Determine the [x, y] coordinate at the center of the cell enclosing the given text.  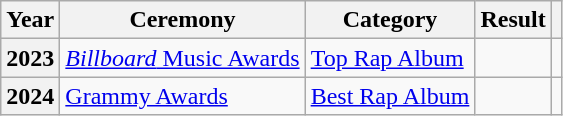
2024 [30, 96]
Grammy Awards [182, 96]
Top Rap Album [390, 58]
Result [513, 20]
Year [30, 20]
Ceremony [182, 20]
Category [390, 20]
Billboard Music Awards [182, 58]
Best Rap Album [390, 96]
2023 [30, 58]
